Return the (X, Y) coordinate for the center point of the cell that contains the specified text.  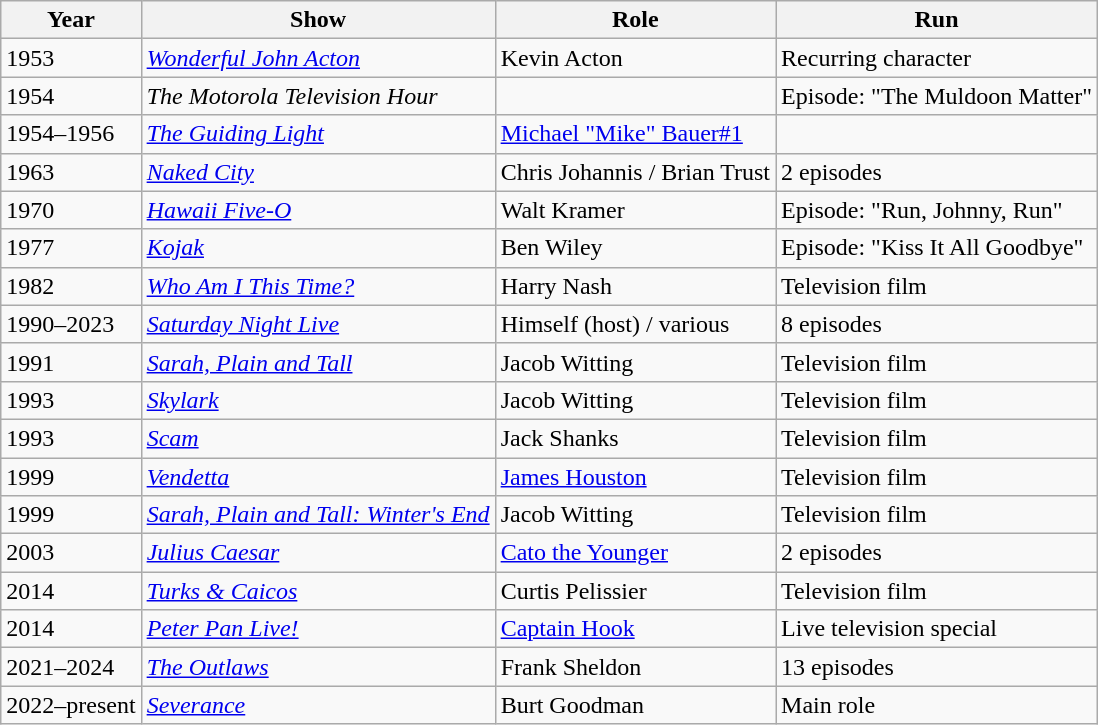
Who Am I This Time? (318, 286)
Peter Pan Live! (318, 629)
Vendetta (318, 477)
The Guiding Light (318, 134)
Scam (318, 438)
Episode: "Kiss It All Goodbye" (937, 248)
Turks & Caicos (318, 591)
Year (71, 20)
Walt Kramer (635, 210)
James Houston (635, 477)
1977 (71, 248)
1954–1956 (71, 134)
Captain Hook (635, 629)
Show (318, 20)
The Outlaws (318, 667)
Severance (318, 705)
Saturday Night Live (318, 324)
1982 (71, 286)
1990–2023 (71, 324)
Harry Nash (635, 286)
Run (937, 20)
Hawaii Five-O (318, 210)
Wonderful John Acton (318, 58)
2022–present (71, 705)
1963 (71, 172)
Episode: "Run, Johnny, Run" (937, 210)
1954 (71, 96)
Curtis Pelissier (635, 591)
The Motorola Television Hour (318, 96)
Chris Johannis / Brian Trust (635, 172)
Naked City (318, 172)
Frank Sheldon (635, 667)
8 episodes (937, 324)
13 episodes (937, 667)
Role (635, 20)
1970 (71, 210)
Burt Goodman (635, 705)
Himself (host) / various (635, 324)
1953 (71, 58)
Julius Caesar (318, 553)
Sarah, Plain and Tall: Winter's End (318, 515)
Main role (937, 705)
Skylark (318, 400)
2003 (71, 553)
2021–2024 (71, 667)
Cato the Younger (635, 553)
Kevin Acton (635, 58)
Episode: "The Muldoon Matter" (937, 96)
Live television special (937, 629)
Ben Wiley (635, 248)
Michael "Mike" Bauer#1 (635, 134)
1991 (71, 362)
Recurring character (937, 58)
Kojak (318, 248)
Jack Shanks (635, 438)
Sarah, Plain and Tall (318, 362)
